From the cell containing the given text, extract its center point as [x, y] coordinate. 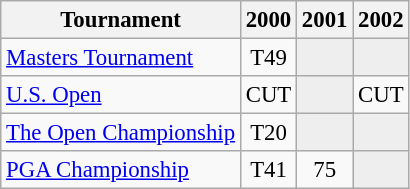
Masters Tournament [121, 58]
75 [325, 170]
The Open Championship [121, 133]
Tournament [121, 20]
U.S. Open [121, 95]
2000 [268, 20]
PGA Championship [121, 170]
2002 [381, 20]
2001 [325, 20]
T49 [268, 58]
T41 [268, 170]
T20 [268, 133]
